Return the (X, Y) coordinate for the center point of the cell that contains the specified text.  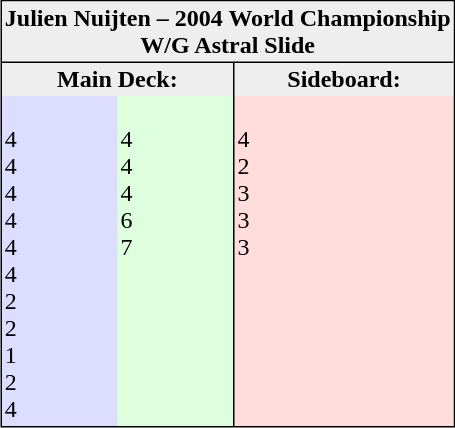
Sideboard: (344, 80)
Julien Nuijten – 2004 World ChampionshipW/G Astral Slide (228, 33)
Main Deck: (118, 80)
4 4 4 6 7 (175, 261)
4 2 3 3 3 (344, 261)
4 4 4 4 4 4 2 2 1 2 4 (60, 261)
